Find where the given text appears and provide that cell's center as [X, Y] coordinate. 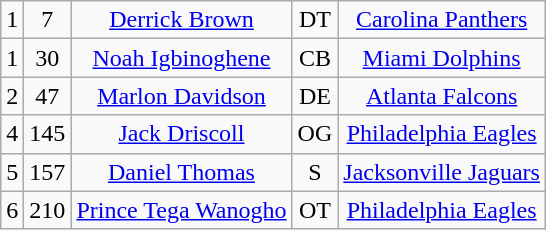
7 [48, 20]
Jack Driscoll [182, 134]
Carolina Panthers [442, 20]
47 [48, 96]
Derrick Brown [182, 20]
Daniel Thomas [182, 172]
145 [48, 134]
CB [315, 58]
Prince Tega Wanogho [182, 210]
OG [315, 134]
Atlanta Falcons [442, 96]
Noah Igbinoghene [182, 58]
OT [315, 210]
2 [12, 96]
DT [315, 20]
6 [12, 210]
Jacksonville Jaguars [442, 172]
4 [12, 134]
210 [48, 210]
Marlon Davidson [182, 96]
5 [12, 172]
Miami Dolphins [442, 58]
DE [315, 96]
S [315, 172]
30 [48, 58]
157 [48, 172]
